Determine the (x, y) coordinate at the center of the cell enclosing the given text.  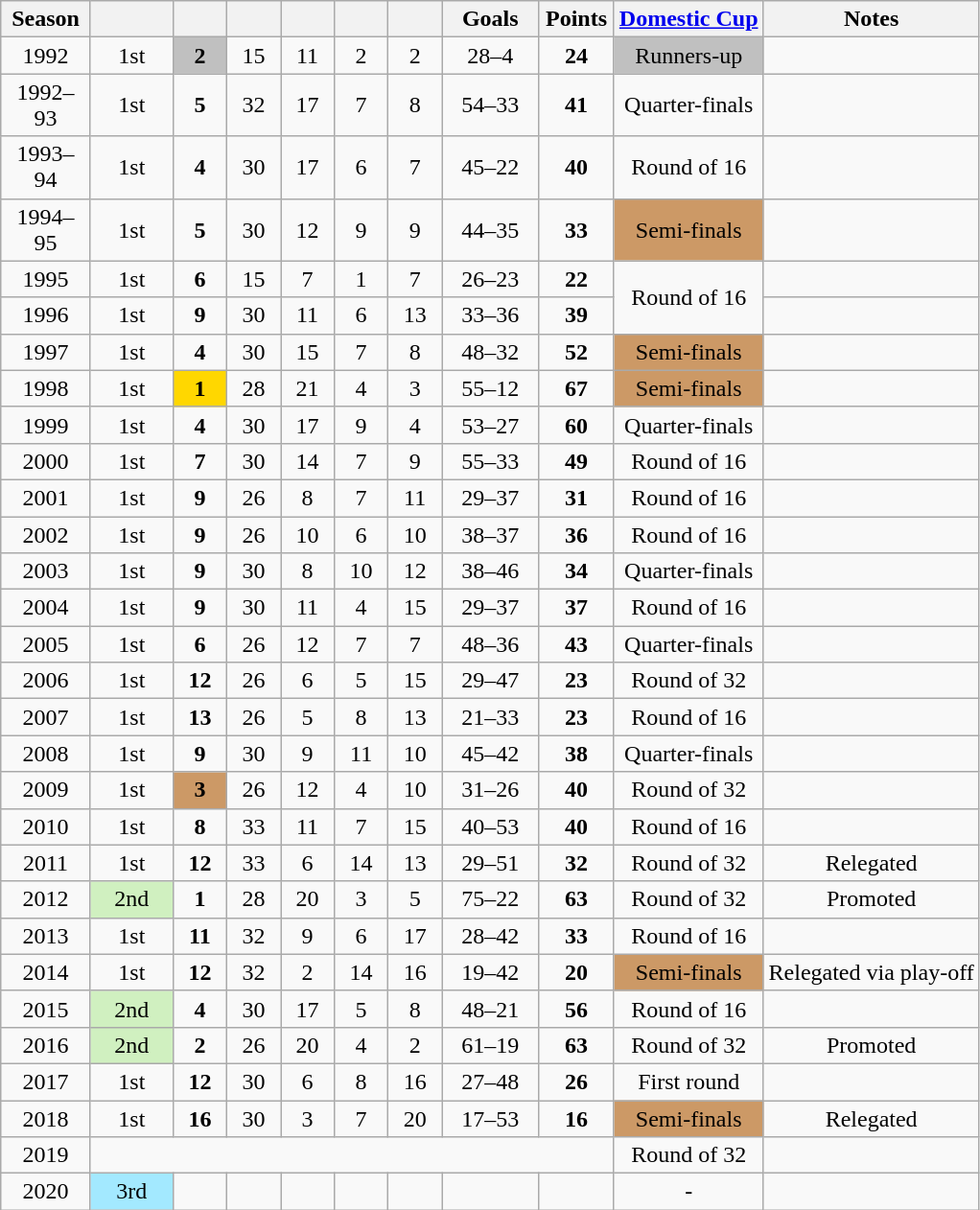
2012 (46, 899)
1996 (46, 315)
2011 (46, 863)
36 (577, 534)
34 (577, 571)
Notes (871, 19)
61–19 (491, 1045)
- (688, 1192)
1995 (46, 279)
31–26 (491, 790)
29–47 (491, 681)
67 (577, 388)
48–36 (491, 644)
37 (577, 608)
38 (577, 754)
2001 (46, 498)
2013 (46, 936)
55–33 (491, 461)
2007 (46, 717)
2000 (46, 461)
2010 (46, 826)
17–53 (491, 1119)
53–27 (491, 425)
Domestic Cup (688, 19)
Runners-up (688, 56)
1992 (46, 56)
33–36 (491, 315)
45–42 (491, 754)
40–53 (491, 826)
75–22 (491, 899)
2020 (46, 1192)
1993–94 (46, 167)
2014 (46, 972)
2016 (46, 1045)
1992–93 (46, 105)
56 (577, 1009)
38–46 (491, 571)
52 (577, 352)
1994–95 (46, 230)
2004 (46, 608)
3rd (131, 1192)
2017 (46, 1082)
55–12 (491, 388)
2009 (46, 790)
48–32 (491, 352)
39 (577, 315)
43 (577, 644)
First round (688, 1082)
2018 (46, 1119)
26–23 (491, 279)
Goals (491, 19)
2008 (46, 754)
48–21 (491, 1009)
31 (577, 498)
49 (577, 461)
38–37 (491, 534)
2003 (46, 571)
19–42 (491, 972)
24 (577, 56)
28–42 (491, 936)
21–33 (491, 717)
Points (577, 19)
1998 (46, 388)
27–48 (491, 1082)
2006 (46, 681)
44–35 (491, 230)
Relegated via play-off (871, 972)
60 (577, 425)
2002 (46, 534)
29–51 (491, 863)
1997 (46, 352)
2005 (46, 644)
45–22 (491, 167)
28–4 (491, 56)
2015 (46, 1009)
54–33 (491, 105)
1999 (46, 425)
41 (577, 105)
2019 (46, 1155)
22 (577, 279)
Season (46, 19)
21 (307, 388)
